Return [X, Y] of the center of cell containing provided text 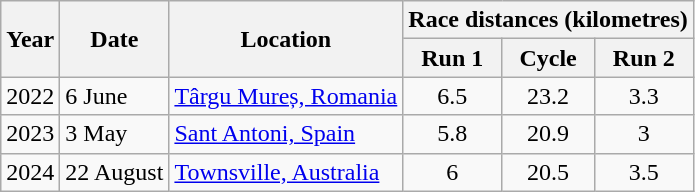
5.8 [452, 134]
20.5 [548, 172]
3 [644, 134]
Târgu Mureș, Romania [286, 96]
3.3 [644, 96]
2022 [30, 96]
2023 [30, 134]
Year [30, 39]
Townsville, Australia [286, 172]
Date [114, 39]
23.2 [548, 96]
20.9 [548, 134]
Race distances (kilometres) [548, 20]
Cycle [548, 58]
2024 [30, 172]
Run 1 [452, 58]
3 May [114, 134]
Location [286, 39]
Run 2 [644, 58]
Sant Antoni, Spain [286, 134]
3.5 [644, 172]
6 June [114, 96]
6.5 [452, 96]
6 [452, 172]
22 August [114, 172]
